Identify which cell holds the provided text, then report its (X, Y) central coordinate. 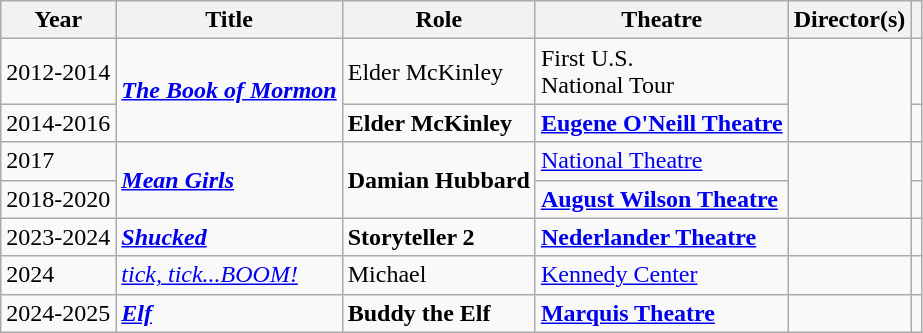
Role (438, 20)
Storyteller 2 (438, 237)
Michael (438, 275)
Title (229, 20)
2024 (58, 275)
tick, tick...BOOM! (229, 275)
2024-2025 (58, 313)
National Theatre (662, 161)
2017 (58, 161)
Elf (229, 313)
2014-2016 (58, 123)
Buddy the Elf (438, 313)
First U.S. National Tour (662, 72)
Eugene O'Neill Theatre (662, 123)
Theatre (662, 20)
Year (58, 20)
The Book of Mormon (229, 90)
2018-2020 (58, 199)
Shucked (229, 237)
Kennedy Center (662, 275)
Mean Girls (229, 180)
Marquis Theatre (662, 313)
2023-2024 (58, 237)
Damian Hubbard (438, 180)
Nederlander Theatre (662, 237)
August Wilson Theatre (662, 199)
2012-2014 (58, 72)
Director(s) (850, 20)
